Output the (X, Y) coordinate of the center of the cell containing the given text.  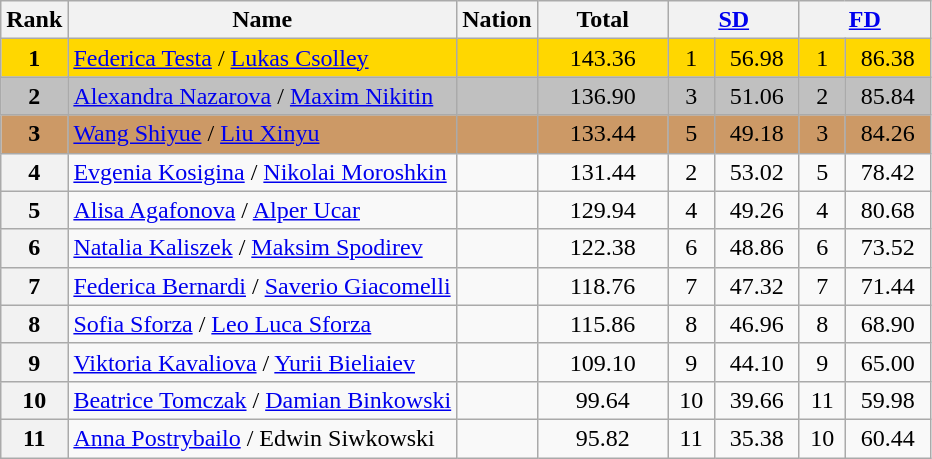
53.02 (756, 172)
78.42 (888, 172)
SD (734, 20)
39.66 (756, 400)
109.10 (602, 362)
95.82 (602, 438)
Rank (34, 20)
80.68 (888, 210)
71.44 (888, 286)
Nation (497, 20)
Anna Postrybailo / Edwin Siwkowski (262, 438)
Name (262, 20)
Evgenia Kosigina / Nikolai Moroshkin (262, 172)
60.44 (888, 438)
65.00 (888, 362)
Alexandra Nazarova / Maxim Nikitin (262, 96)
Viktoria Kavaliova / Yurii Bieliaiev (262, 362)
Beatrice Tomczak / Damian Binkowski (262, 400)
115.86 (602, 324)
Wang Shiyue / Liu Xinyu (262, 134)
Natalia Kaliszek / Maksim Spodirev (262, 248)
Federica Bernardi / Saverio Giacomelli (262, 286)
44.10 (756, 362)
131.44 (602, 172)
73.52 (888, 248)
143.36 (602, 58)
85.84 (888, 96)
122.38 (602, 248)
99.64 (602, 400)
56.98 (756, 58)
133.44 (602, 134)
Federica Testa / Lukas Csolley (262, 58)
84.26 (888, 134)
Alisa Agafonova / Alper Ucar (262, 210)
129.94 (602, 210)
FD (864, 20)
118.76 (602, 286)
Sofia Sforza / Leo Luca Sforza (262, 324)
49.18 (756, 134)
59.98 (888, 400)
48.86 (756, 248)
136.90 (602, 96)
68.90 (888, 324)
49.26 (756, 210)
46.96 (756, 324)
86.38 (888, 58)
Total (602, 20)
47.32 (756, 286)
35.38 (756, 438)
51.06 (756, 96)
